Locate the cell with the specified text and output its [X, Y] center coordinate. 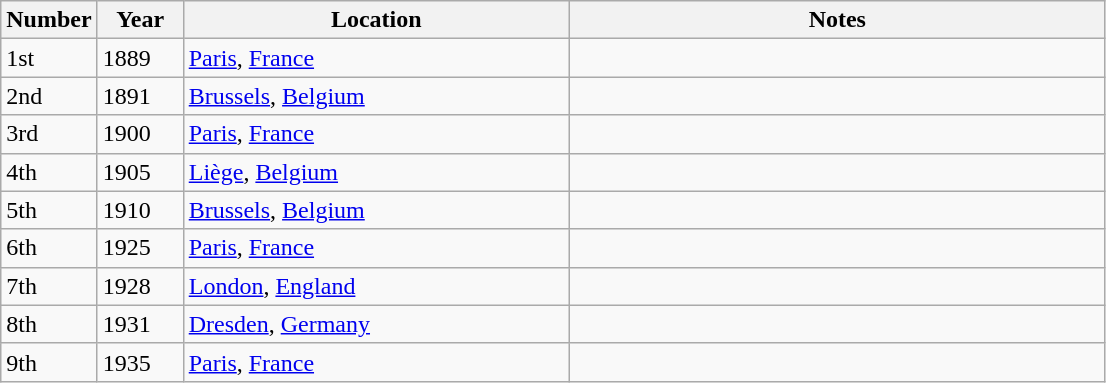
6th [49, 248]
London, England [376, 286]
1891 [140, 96]
1928 [140, 286]
1925 [140, 248]
8th [49, 324]
Location [376, 20]
Number [49, 20]
5th [49, 210]
Dresden, Germany [376, 324]
1889 [140, 58]
4th [49, 172]
Notes [837, 20]
1931 [140, 324]
1910 [140, 210]
1935 [140, 362]
7th [49, 286]
3rd [49, 134]
1st [49, 58]
Liège, Belgium [376, 172]
1905 [140, 172]
2nd [49, 96]
1900 [140, 134]
Year [140, 20]
9th [49, 362]
